Return the (x, y) coordinate for the center point of the cell that contains the specified text.  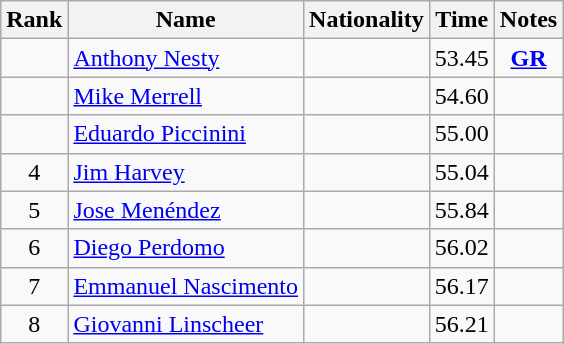
55.84 (462, 210)
Mike Merrell (186, 96)
Anthony Nesty (186, 58)
7 (34, 286)
56.21 (462, 324)
6 (34, 248)
Notes (528, 20)
56.17 (462, 286)
Giovanni Linscheer (186, 324)
54.60 (462, 96)
Jim Harvey (186, 172)
55.00 (462, 134)
Name (186, 20)
8 (34, 324)
Rank (34, 20)
5 (34, 210)
Eduardo Piccinini (186, 134)
Emmanuel Nascimento (186, 286)
56.02 (462, 248)
Jose Menéndez (186, 210)
55.04 (462, 172)
Time (462, 20)
Diego Perdomo (186, 248)
53.45 (462, 58)
GR (528, 58)
4 (34, 172)
Nationality (367, 20)
